Pinpoint the cell where the given text exists, returning its (x, y) midpoint coordinate. 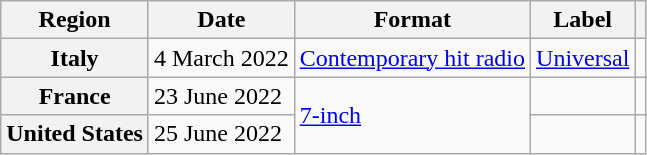
Universal (583, 58)
France (75, 96)
Label (583, 20)
Date (221, 20)
23 June 2022 (221, 96)
Contemporary hit radio (412, 58)
4 March 2022 (221, 58)
7-inch (412, 115)
United States (75, 134)
25 June 2022 (221, 134)
Italy (75, 58)
Region (75, 20)
Format (412, 20)
